Scan for the cell matching the given text and deliver its [x, y] coordinate at center. 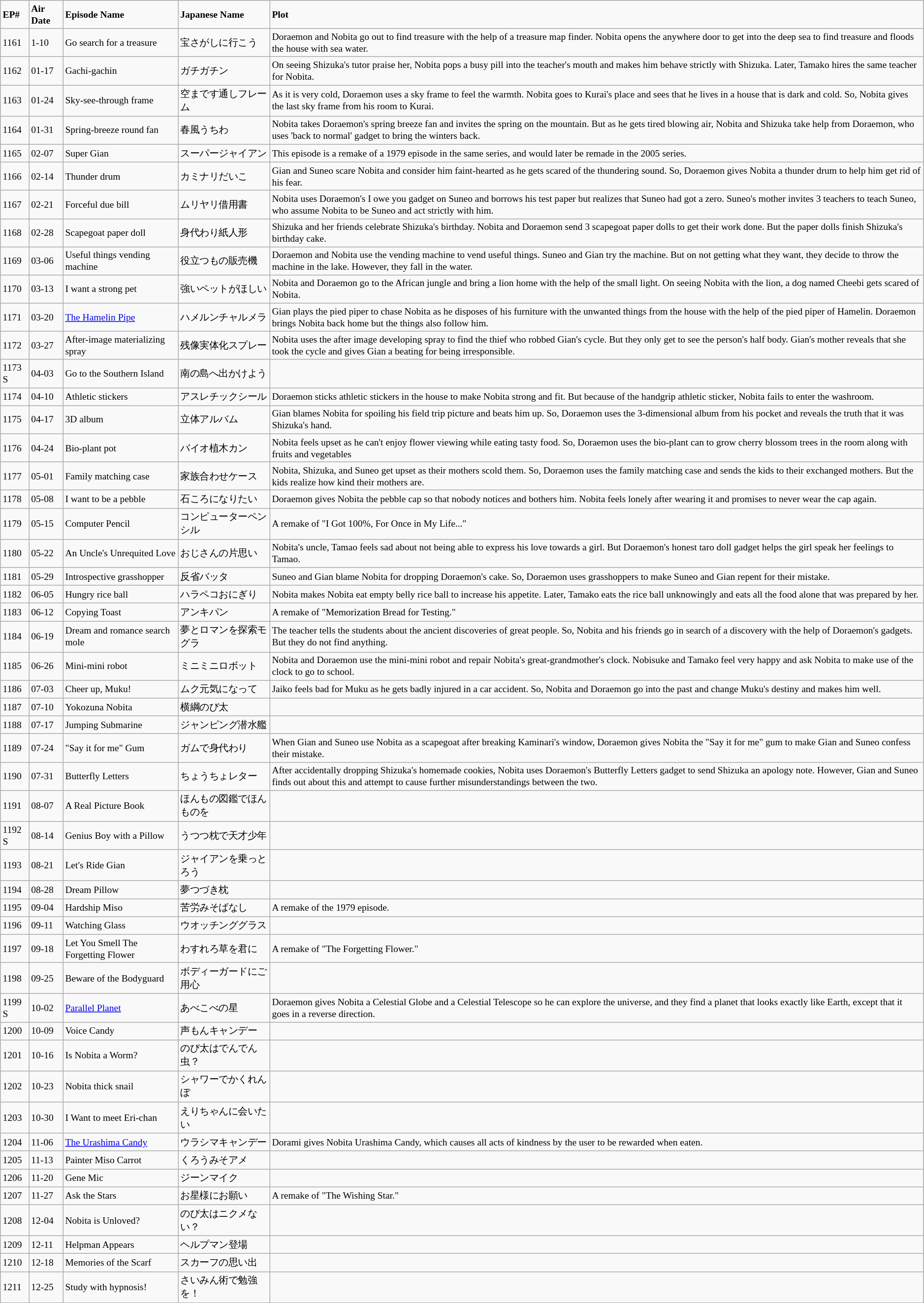
07-17 [46, 725]
スーパージャイアン [224, 153]
12-11 [46, 1245]
01-17 [46, 71]
Dorami gives Nobita Urashima Candy, which causes all acts of kindness by the user to be rewarded when eaten. [597, 1142]
08-21 [46, 865]
のび太はでんでん虫？ [224, 1055]
1197 [15, 948]
11-06 [46, 1142]
ガムで身代わり [224, 748]
身代わり紙人形 [224, 232]
夢とロマンを探索モグラ [224, 637]
役立つもの販売機 [224, 261]
I Want to meet Eri-chan [121, 1117]
1161 [15, 42]
06-05 [46, 594]
07-31 [46, 776]
1180 [15, 553]
わすれろ草を君に [224, 948]
3D album [121, 419]
のび太はニクメない？ [224, 1220]
10-09 [46, 1031]
Hungry rice ball [121, 594]
Scapegoat paper doll [121, 232]
Painter Miso Carrot [121, 1160]
1189 [15, 748]
08-14 [46, 836]
A remake of "Memorization Bread for Testing." [597, 612]
強いペットがほしい [224, 289]
石ころになりたい [224, 499]
バイオ植木カン [224, 448]
Dream and romance search mole [121, 637]
10-30 [46, 1117]
02-21 [46, 205]
残像実体化スプレー [224, 346]
Butterfly Letters [121, 776]
"Say it for me" Gum [121, 748]
05-15 [46, 524]
09-18 [46, 948]
1190 [15, 776]
09-25 [46, 978]
あべこべの星 [224, 1008]
Gachi-gachin [121, 71]
Episode Name [121, 15]
1174 [15, 397]
1179 [15, 524]
Japanese Name [224, 15]
1209 [15, 1245]
The Urashima Candy [121, 1142]
06-19 [46, 637]
02-14 [46, 176]
1170 [15, 289]
お星様にお願い [224, 1196]
反省バッタ [224, 576]
カミナリだいこ [224, 176]
02-07 [46, 153]
Mini-mini robot [121, 667]
Plot [597, 15]
12-18 [46, 1263]
09-04 [46, 908]
ムク元気になって [224, 689]
Memories of the Scarf [121, 1263]
ガチガチン [224, 71]
Yokozuna Nobita [121, 707]
Sky-see-through frame [121, 100]
1172 [15, 346]
This episode is a remake of a 1979 episode in the same series, and would later be remade in the 2005 series. [597, 153]
Study with hypnosis! [121, 1287]
Dream Pillow [121, 890]
1211 [15, 1287]
I want a strong pet [121, 289]
1198 [15, 978]
EP# [15, 15]
04-24 [46, 448]
07-10 [46, 707]
A Real Picture Book [121, 805]
Parallel Planet [121, 1008]
1175 [15, 419]
1163 [15, 100]
1202 [15, 1087]
Cheer up, Muku! [121, 689]
1194 [15, 890]
Is Nobita a Worm? [121, 1055]
1168 [15, 232]
The Hamelin Pipe [121, 317]
1201 [15, 1055]
ハメルンチャルメラ [224, 317]
Super Gian [121, 153]
1171 [15, 317]
03-06 [46, 261]
ウオッチンググラス [224, 925]
A remake of "The Wishing Star." [597, 1196]
おじさんの片思い [224, 553]
Computer Pencil [121, 524]
10-16 [46, 1055]
Let You Smell The Forgetting Flower [121, 948]
Suneo and Gian blame Nobita for dropping Doraemon's cake. So, Doraemon uses grasshoppers to make Suneo and Gian repent for their mistake. [597, 576]
04-17 [46, 419]
03-20 [46, 317]
Thunder drum [121, 176]
Family matching case [121, 477]
1195 [15, 908]
06-26 [46, 667]
空まです通しフレーム [224, 100]
10-02 [46, 1008]
Jumping Submarine [121, 725]
苦労みそばなし [224, 908]
Genius Boy with a Pillow [121, 836]
11-27 [46, 1196]
A remake of "I Got 100%, For Once in My Life..." [597, 524]
アンキパン [224, 612]
1210 [15, 1263]
シャワーでかくれんぼ [224, 1087]
Gene Mic [121, 1178]
1184 [15, 637]
ムリヤリ借用書 [224, 205]
03-27 [46, 346]
春風うちわ [224, 130]
1177 [15, 477]
1193 [15, 865]
声もんキャンデー [224, 1031]
ほんもの図鑑でほんものを [224, 805]
08-28 [46, 890]
04-10 [46, 397]
A remake of the 1979 episode. [597, 908]
Useful things vending machine [121, 261]
07-03 [46, 689]
04-03 [46, 373]
1181 [15, 576]
After-image materializing spray [121, 346]
1178 [15, 499]
Air Date [46, 15]
1166 [15, 176]
1207 [15, 1196]
05-08 [46, 499]
Go to the Southern Island [121, 373]
立体アルバム [224, 419]
ジャイアンを乗っとろう [224, 865]
1200 [15, 1031]
1176 [15, 448]
1173 S [15, 373]
Hardship Miso [121, 908]
1169 [15, 261]
A remake of "The Forgetting Flower." [597, 948]
ヘルプマン登場 [224, 1245]
1204 [15, 1142]
12-04 [46, 1220]
Go search for a treasure [121, 42]
08-07 [46, 805]
07-24 [46, 748]
1205 [15, 1160]
えりちゃんに会いたい [224, 1117]
Voice Candy [121, 1031]
10-23 [46, 1087]
1167 [15, 205]
01-31 [46, 130]
1162 [15, 71]
ちょうちょレター [224, 776]
家族合わせケース [224, 477]
1-10 [46, 42]
Athletic stickers [121, 397]
ハラペコおにぎり [224, 594]
06-12 [46, 612]
02-28 [46, 232]
1206 [15, 1178]
1186 [15, 689]
ジャンピング潜水艦 [224, 725]
Watching Glass [121, 925]
アスレチックシール [224, 397]
1187 [15, 707]
1203 [15, 1117]
1165 [15, 153]
1208 [15, 1220]
うつつ枕で天才少年 [224, 836]
Introspective grasshopper [121, 576]
Nobita is Unloved? [121, 1220]
12-25 [46, 1287]
横綱のび太 [224, 707]
夢つづき枕 [224, 890]
11-20 [46, 1178]
Beware of the Bodyguard [121, 978]
Ask the Stars [121, 1196]
03-13 [46, 289]
Copying Toast [121, 612]
ボディーガードにご用心 [224, 978]
I want to be a pebble [121, 499]
くろうみそアメ [224, 1160]
05-01 [46, 477]
1164 [15, 130]
1199 S [15, 1008]
Forceful due bill [121, 205]
ウラシマキャンデー [224, 1142]
Nobita thick snail [121, 1087]
さいみん術で勉強を！ [224, 1287]
1183 [15, 612]
Let's Ride Gian [121, 865]
05-22 [46, 553]
宝さがしに行こう [224, 42]
1188 [15, 725]
コンピューターペンシル [224, 524]
09-11 [46, 925]
Helpman Appears [121, 1245]
Bio-plant pot [121, 448]
05-29 [46, 576]
11-13 [46, 1160]
1191 [15, 805]
1182 [15, 594]
01-24 [46, 100]
ジーンマイク [224, 1178]
An Uncle's Unrequited Love [121, 553]
ミニミニロボット [224, 667]
南の島へ出かけよう [224, 373]
1192 S [15, 836]
1196 [15, 925]
1185 [15, 667]
スカーフの思い出 [224, 1263]
Spring-breeze round fan [121, 130]
